Detect which cell encompasses the target text, then output its [x, y] center coordinate. 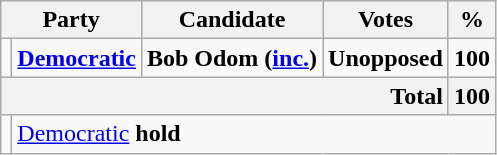
Votes [386, 20]
Bob Odom (inc.) [232, 58]
Party [72, 20]
Democratic [77, 58]
Unopposed [386, 58]
Democratic hold [254, 134]
Total [225, 96]
Candidate [232, 20]
% [472, 20]
